Output the [x, y] coordinate of the center of the cell containing the given text.  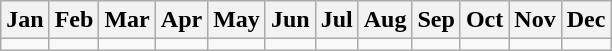
Aug [385, 20]
Dec [586, 20]
Oct [484, 20]
Mar [127, 20]
Feb [74, 20]
Nov [535, 20]
Jun [290, 20]
Jan [25, 20]
Apr [181, 20]
Jul [336, 20]
Sep [436, 20]
May [237, 20]
